Extract the (X, Y) coordinate from the center of the cell holding the provided text.  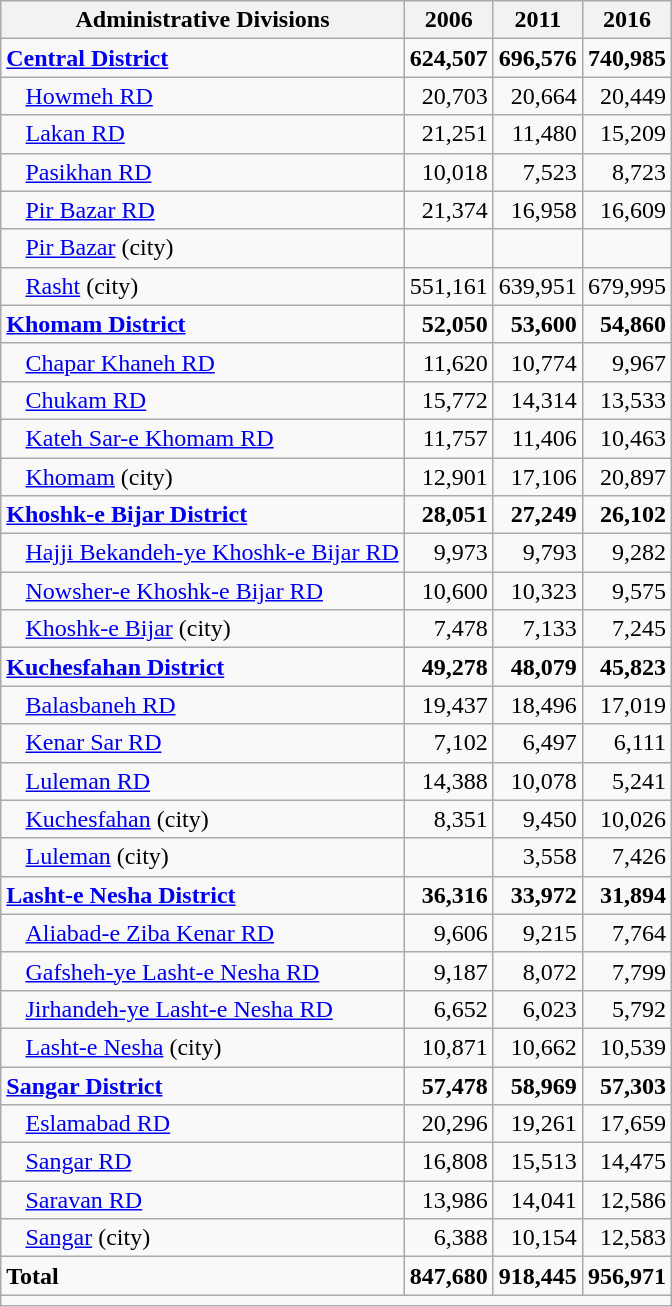
2006 (448, 20)
17,659 (626, 1124)
33,972 (538, 895)
18,496 (538, 705)
57,478 (448, 1085)
58,969 (538, 1085)
20,703 (448, 96)
679,995 (626, 286)
Lasht-e Nesha District (203, 895)
10,774 (538, 362)
5,241 (626, 781)
7,102 (448, 743)
696,576 (538, 58)
9,575 (626, 591)
10,323 (538, 591)
10,662 (538, 1047)
Rasht (city) (203, 286)
20,296 (448, 1124)
13,986 (448, 1200)
Jirhandeh-ye Lasht-e Nesha RD (203, 1009)
10,463 (626, 438)
16,808 (448, 1162)
28,051 (448, 515)
15,209 (626, 134)
Pasikhan RD (203, 172)
31,894 (626, 895)
16,609 (626, 210)
10,600 (448, 591)
Kenar Sar RD (203, 743)
Luleman (city) (203, 857)
740,985 (626, 58)
54,860 (626, 324)
49,278 (448, 667)
9,282 (626, 553)
Lasht-e Nesha (city) (203, 1047)
26,102 (626, 515)
11,480 (538, 134)
14,475 (626, 1162)
9,187 (448, 971)
Hajji Bekandeh-ye Khoshk-e Bijar RD (203, 553)
956,971 (626, 1276)
Administrative Divisions (203, 20)
9,973 (448, 553)
9,793 (538, 553)
12,583 (626, 1238)
10,871 (448, 1047)
13,533 (626, 400)
7,523 (538, 172)
Central District (203, 58)
6,497 (538, 743)
Gafsheh-ye Lasht-e Nesha RD (203, 971)
21,251 (448, 134)
10,154 (538, 1238)
624,507 (448, 58)
8,351 (448, 819)
Nowsher-e Khoshk-e Bijar RD (203, 591)
11,406 (538, 438)
918,445 (538, 1276)
6,111 (626, 743)
Pir Bazar (city) (203, 248)
52,050 (448, 324)
16,958 (538, 210)
7,799 (626, 971)
14,041 (538, 1200)
10,078 (538, 781)
3,558 (538, 857)
Kateh Sar-e Khomam RD (203, 438)
12,901 (448, 477)
Kuchesfahan District (203, 667)
9,606 (448, 933)
9,215 (538, 933)
20,664 (538, 96)
Lakan RD (203, 134)
Total (203, 1276)
7,133 (538, 629)
57,303 (626, 1085)
15,513 (538, 1162)
21,374 (448, 210)
Kuchesfahan (city) (203, 819)
2011 (538, 20)
12,586 (626, 1200)
Sangar District (203, 1085)
Eslamabad RD (203, 1124)
551,161 (448, 286)
7,426 (626, 857)
2016 (626, 20)
Pir Bazar RD (203, 210)
6,388 (448, 1238)
5,792 (626, 1009)
36,316 (448, 895)
27,249 (538, 515)
10,026 (626, 819)
639,951 (538, 286)
Sangar (city) (203, 1238)
Luleman RD (203, 781)
9,967 (626, 362)
Khoshk-e Bijar (city) (203, 629)
Balasbaneh RD (203, 705)
15,772 (448, 400)
11,757 (448, 438)
7,764 (626, 933)
Sangar RD (203, 1162)
Aliabad-e Ziba Kenar RD (203, 933)
Chapar Khaneh RD (203, 362)
19,437 (448, 705)
14,388 (448, 781)
10,539 (626, 1047)
53,600 (538, 324)
10,018 (448, 172)
20,897 (626, 477)
Saravan RD (203, 1200)
Khomam District (203, 324)
17,019 (626, 705)
847,680 (448, 1276)
48,079 (538, 667)
11,620 (448, 362)
14,314 (538, 400)
7,478 (448, 629)
6,652 (448, 1009)
Chukam RD (203, 400)
6,023 (538, 1009)
45,823 (626, 667)
Khoshk-e Bijar District (203, 515)
Howmeh RD (203, 96)
19,261 (538, 1124)
8,072 (538, 971)
17,106 (538, 477)
Khomam (city) (203, 477)
9,450 (538, 819)
7,245 (626, 629)
20,449 (626, 96)
8,723 (626, 172)
